Pinpoint the cell where the given text exists, returning its (x, y) midpoint coordinate. 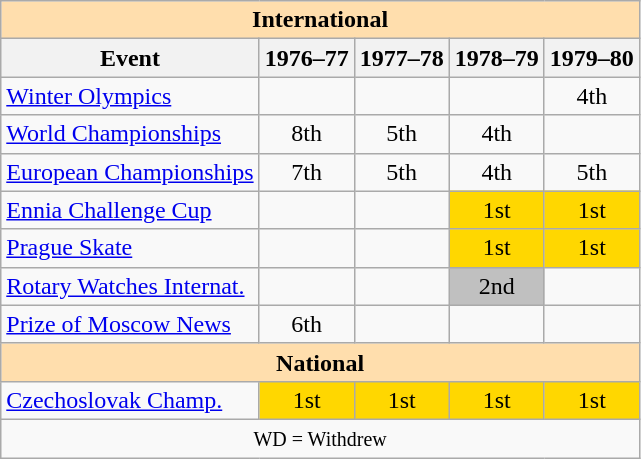
Event (130, 58)
Prague Skate (130, 248)
1979–80 (592, 58)
International (320, 20)
2nd (496, 286)
Ennia Challenge Cup (130, 210)
Rotary Watches Internat. (130, 286)
Prize of Moscow News (130, 324)
6th (306, 324)
7th (306, 172)
National (320, 362)
European Championships (130, 172)
1978–79 (496, 58)
Czechoslovak Champ. (130, 400)
Winter Olympics (130, 96)
WD = Withdrew (320, 438)
1976–77 (306, 58)
World Championships (130, 134)
1977–78 (402, 58)
8th (306, 134)
